Identify which cell holds the provided text, then report its [x, y] central coordinate. 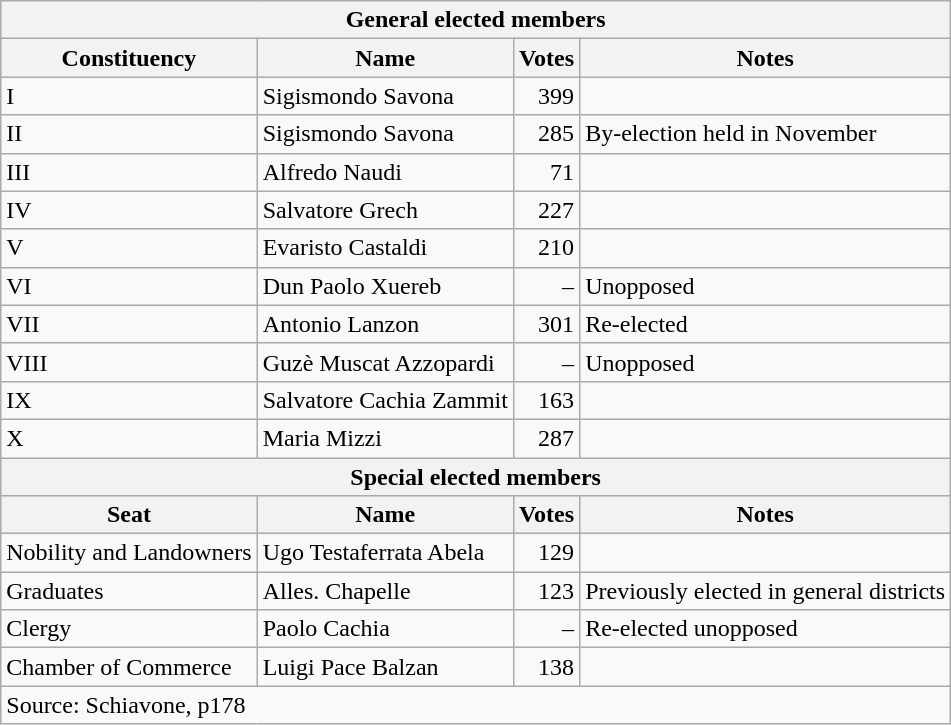
163 [546, 400]
399 [546, 96]
285 [546, 134]
Alles. Chapelle [385, 591]
Graduates [129, 591]
VI [129, 286]
71 [546, 172]
Alfredo Naudi [385, 172]
287 [546, 438]
Clergy [129, 629]
General elected members [476, 20]
VIII [129, 362]
Special elected members [476, 477]
Antonio Lanzon [385, 324]
Dun Paolo Xuereb [385, 286]
123 [546, 591]
By-election held in November [766, 134]
Guzè Muscat Azzopardi [385, 362]
Constituency [129, 58]
II [129, 134]
Source: Schiavone, p178 [476, 705]
129 [546, 553]
Salvatore Cachia Zammit [385, 400]
X [129, 438]
Salvatore Grech [385, 210]
Seat [129, 515]
Ugo Testaferrata Abela [385, 553]
Paolo Cachia [385, 629]
IX [129, 400]
IV [129, 210]
Re-elected [766, 324]
138 [546, 667]
V [129, 248]
Re-elected unopposed [766, 629]
301 [546, 324]
Chamber of Commerce [129, 667]
III [129, 172]
I [129, 96]
227 [546, 210]
VII [129, 324]
Nobility and Landowners [129, 553]
Maria Mizzi [385, 438]
Luigi Pace Balzan [385, 667]
Evaristo Castaldi [385, 248]
210 [546, 248]
Previously elected in general districts [766, 591]
